From the cell containing the given text, extract its center point as (X, Y) coordinate. 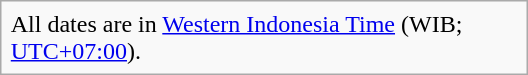
All dates are in Western Indonesia Time (WIB; UTC+07:00). (264, 38)
